Provide the [x, y] coordinate of the cell's center where the given text is located.  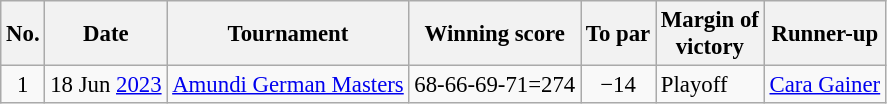
Cara Gainer [824, 85]
Winning score [495, 34]
Playoff [710, 85]
No. [23, 34]
68-66-69-71=274 [495, 85]
Amundi German Masters [288, 85]
Date [106, 34]
Runner-up [824, 34]
1 [23, 85]
−14 [618, 85]
18 Jun 2023 [106, 85]
To par [618, 34]
Margin ofvictory [710, 34]
Tournament [288, 34]
